Return (x, y) of the center of cell containing provided text 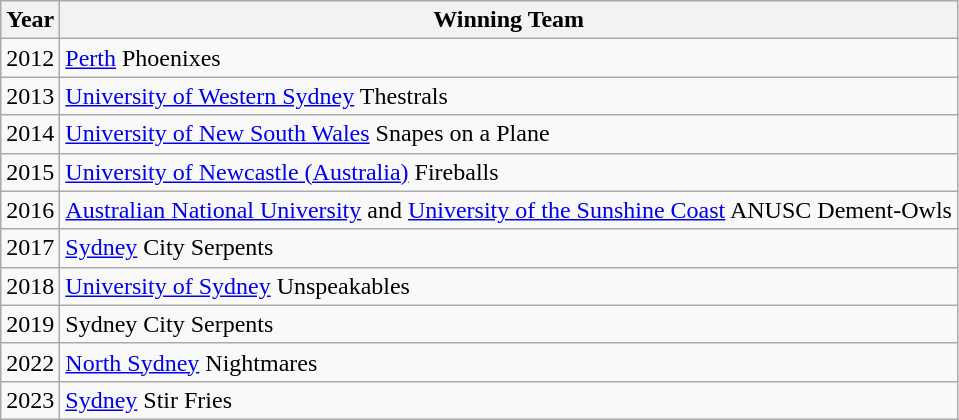
North Sydney Nightmares (509, 362)
2017 (30, 248)
2013 (30, 96)
University of Newcastle (Australia) Fireballs (509, 172)
2022 (30, 362)
Year (30, 20)
Perth Phoenixes (509, 58)
2018 (30, 286)
2019 (30, 324)
2015 (30, 172)
2014 (30, 134)
2016 (30, 210)
Sydney Stir Fries (509, 400)
2023 (30, 400)
University of Sydney Unspeakables (509, 286)
Australian National University and University of the Sunshine Coast ANUSC Dement-Owls (509, 210)
University of Western Sydney Thestrals (509, 96)
2012 (30, 58)
University of New South Wales Snapes on a Plane (509, 134)
Winning Team (509, 20)
